Return the (x, y) coordinate for the center point of the cell that contains the specified text.  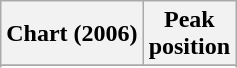
Chart (2006) (72, 34)
Peakposition (189, 34)
